For the text-containing cell, return its midpoint in (x, y) coordinate format. 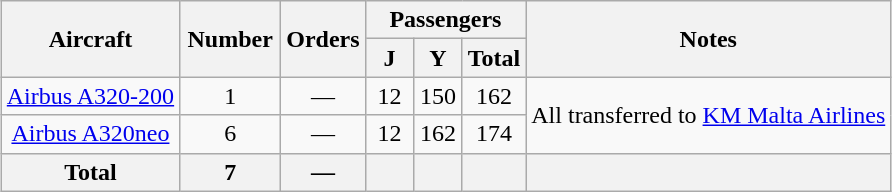
174 (494, 134)
Y (438, 58)
Number (230, 39)
Notes (708, 39)
Aircraft (90, 39)
Passengers (446, 20)
7 (230, 172)
150 (438, 96)
1 (230, 96)
All transferred to KM Malta Airlines (708, 115)
J (390, 58)
Airbus A320-200 (90, 96)
Orders (323, 39)
6 (230, 134)
Airbus A320neo (90, 134)
